Find where the given text appears and provide that cell's center as [x, y] coordinate. 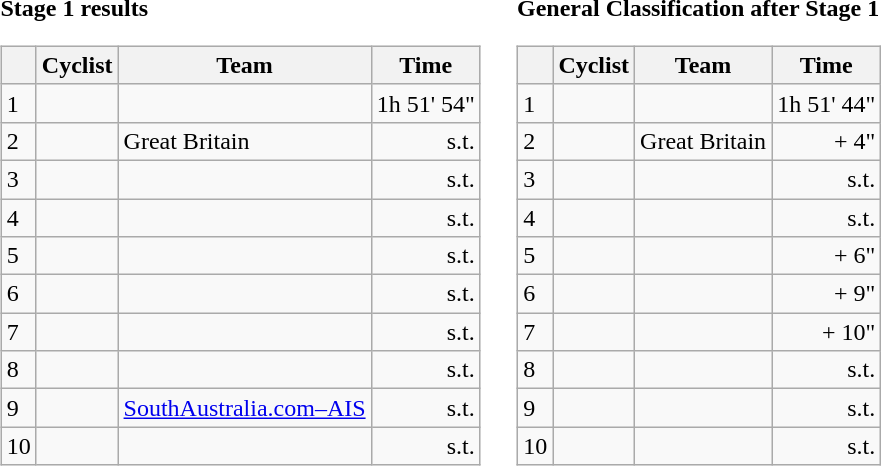
+ 4" [826, 141]
+ 6" [826, 256]
+ 10" [826, 332]
1h 51' 44" [826, 103]
SouthAustralia.com–AIS [244, 408]
1h 51' 54" [426, 103]
+ 9" [826, 294]
